Provide the (x, y) coordinate of the cell's center where the given text is located.  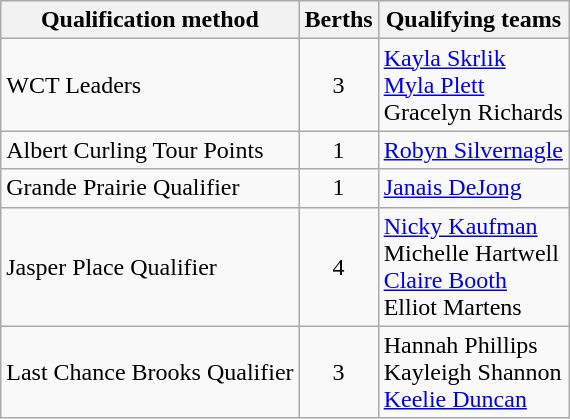
Last Chance Brooks Qualifier (150, 372)
Robyn Silvernagle (473, 150)
Janais DeJong (473, 188)
Grande Prairie Qualifier (150, 188)
Jasper Place Qualifier (150, 266)
Qualifying teams (473, 20)
Hannah Phillips Kayleigh Shannon Keelie Duncan (473, 372)
Albert Curling Tour Points (150, 150)
Kayla Skrlik Myla Plett Gracelyn Richards (473, 85)
Berths (338, 20)
Nicky Kaufman Michelle Hartwell Claire Booth Elliot Martens (473, 266)
Qualification method (150, 20)
4 (338, 266)
WCT Leaders (150, 85)
